From the cell containing the given text, extract its center point as [X, Y] coordinate. 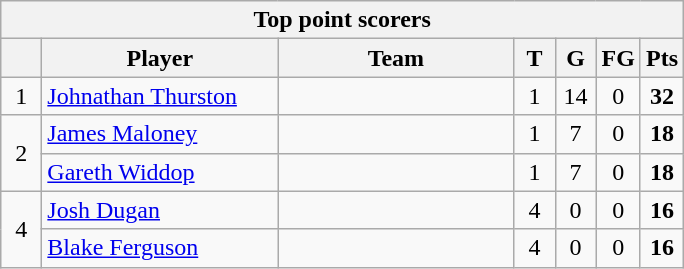
Pts [662, 58]
Blake Ferguson [160, 248]
James Maloney [160, 134]
14 [576, 96]
Gareth Widdop [160, 172]
32 [662, 96]
Player [160, 58]
T [534, 58]
Josh Dugan [160, 210]
Team [396, 58]
2 [22, 153]
G [576, 58]
FG [618, 58]
Top point scorers [342, 20]
Johnathan Thurston [160, 96]
